Provide the [x, y] coordinate of the cell's center where the given text is located.  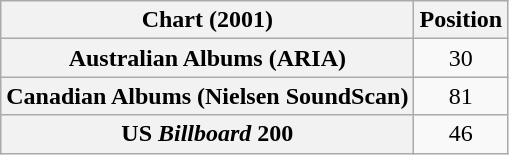
US Billboard 200 [208, 134]
Chart (2001) [208, 20]
Canadian Albums (Nielsen SoundScan) [208, 96]
Australian Albums (ARIA) [208, 58]
81 [461, 96]
Position [461, 20]
30 [461, 58]
46 [461, 134]
